Output the (x, y) coordinate of the center of the cell containing the given text.  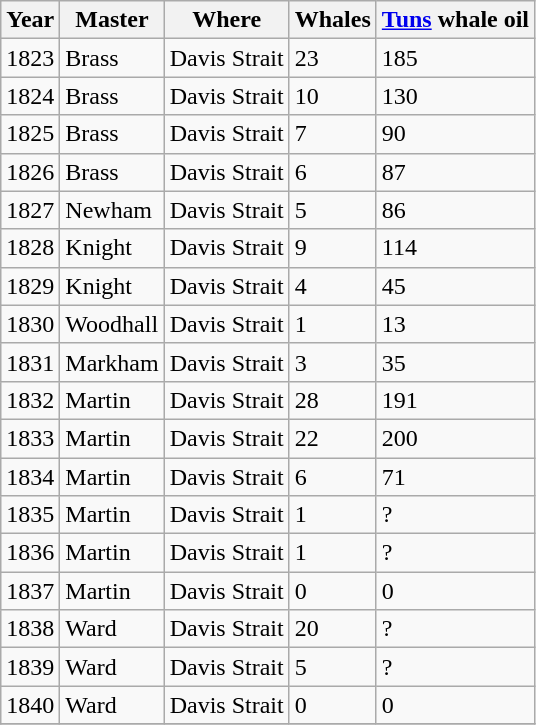
Markham (112, 362)
3 (332, 362)
1832 (30, 400)
1825 (30, 134)
1839 (30, 667)
1833 (30, 438)
1835 (30, 515)
200 (455, 438)
1836 (30, 553)
1838 (30, 629)
71 (455, 477)
Where (226, 20)
1827 (30, 210)
28 (332, 400)
4 (332, 286)
1840 (30, 705)
1837 (30, 591)
35 (455, 362)
1826 (30, 172)
1823 (30, 58)
45 (455, 286)
Whales (332, 20)
Woodhall (112, 324)
9 (332, 248)
1830 (30, 324)
1831 (30, 362)
7 (332, 134)
114 (455, 248)
13 (455, 324)
90 (455, 134)
1829 (30, 286)
191 (455, 400)
Year (30, 20)
185 (455, 58)
1828 (30, 248)
22 (332, 438)
1824 (30, 96)
87 (455, 172)
Master (112, 20)
10 (332, 96)
23 (332, 58)
Newham (112, 210)
20 (332, 629)
1834 (30, 477)
130 (455, 96)
86 (455, 210)
Tuns whale oil (455, 20)
